Capture the cell that displays the provided text and extract its [x, y] central coordinate. 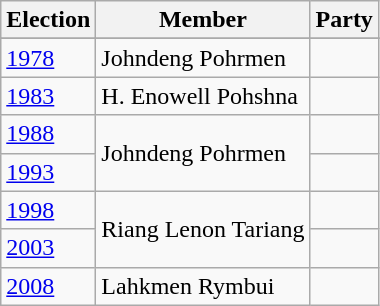
Party [344, 20]
1983 [48, 96]
Lahkmen Rymbui [203, 286]
Riang Lenon Tariang [203, 229]
1993 [48, 172]
Election [48, 20]
1998 [48, 210]
H. Enowell Pohshna [203, 96]
1988 [48, 134]
1978 [48, 58]
Member [203, 20]
2003 [48, 248]
2008 [48, 286]
